Pinpoint the cell where the given text exists, returning its [x, y] midpoint coordinate. 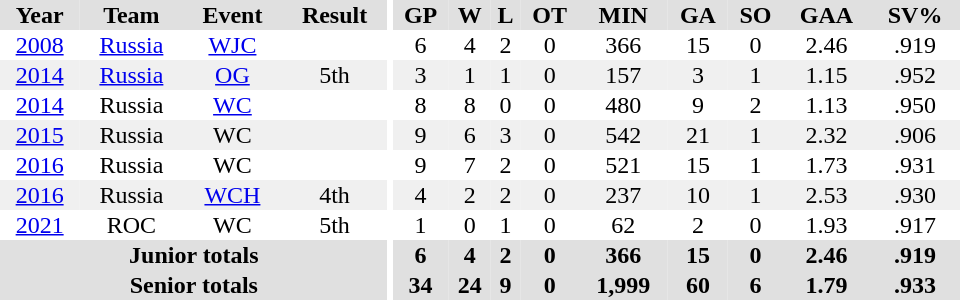
521 [624, 165]
Year [40, 15]
W [470, 15]
WCH [232, 195]
.950 [915, 105]
1.73 [827, 165]
157 [624, 75]
OG [232, 75]
1.15 [827, 75]
OT [550, 15]
60 [698, 285]
.906 [915, 135]
Senior totals [194, 285]
1.93 [827, 225]
21 [698, 135]
2.32 [827, 135]
ROC [131, 225]
WJC [232, 45]
7 [470, 165]
2008 [40, 45]
34 [420, 285]
GP [420, 15]
237 [624, 195]
4th [334, 195]
.931 [915, 165]
L [506, 15]
2021 [40, 225]
.933 [915, 285]
1.13 [827, 105]
Team [131, 15]
1,999 [624, 285]
.952 [915, 75]
Event [232, 15]
.930 [915, 195]
2015 [40, 135]
SO [755, 15]
542 [624, 135]
62 [624, 225]
GA [698, 15]
SV% [915, 15]
MIN [624, 15]
GAA [827, 15]
.917 [915, 225]
Junior totals [194, 255]
1.79 [827, 285]
480 [624, 105]
2.53 [827, 195]
10 [698, 195]
24 [470, 285]
Result [334, 15]
